Identify which cell holds the provided text, then report its [x, y] central coordinate. 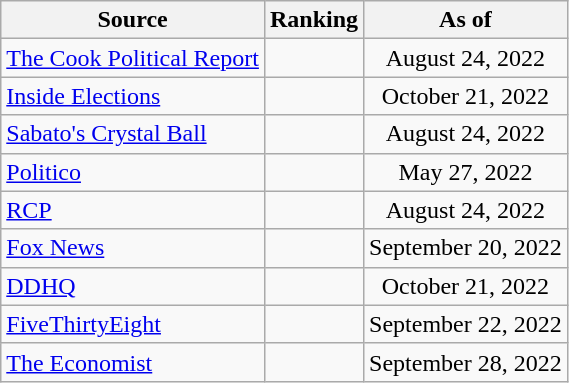
September 28, 2022 [466, 362]
The Economist [133, 362]
FiveThirtyEight [133, 324]
May 27, 2022 [466, 172]
September 20, 2022 [466, 248]
Ranking [314, 20]
Politico [133, 172]
RCP [133, 210]
The Cook Political Report [133, 58]
Source [133, 20]
DDHQ [133, 286]
Inside Elections [133, 96]
Sabato's Crystal Ball [133, 134]
September 22, 2022 [466, 324]
As of [466, 20]
Fox News [133, 248]
